Find where the given text appears and provide that cell's center as (x, y) coordinate. 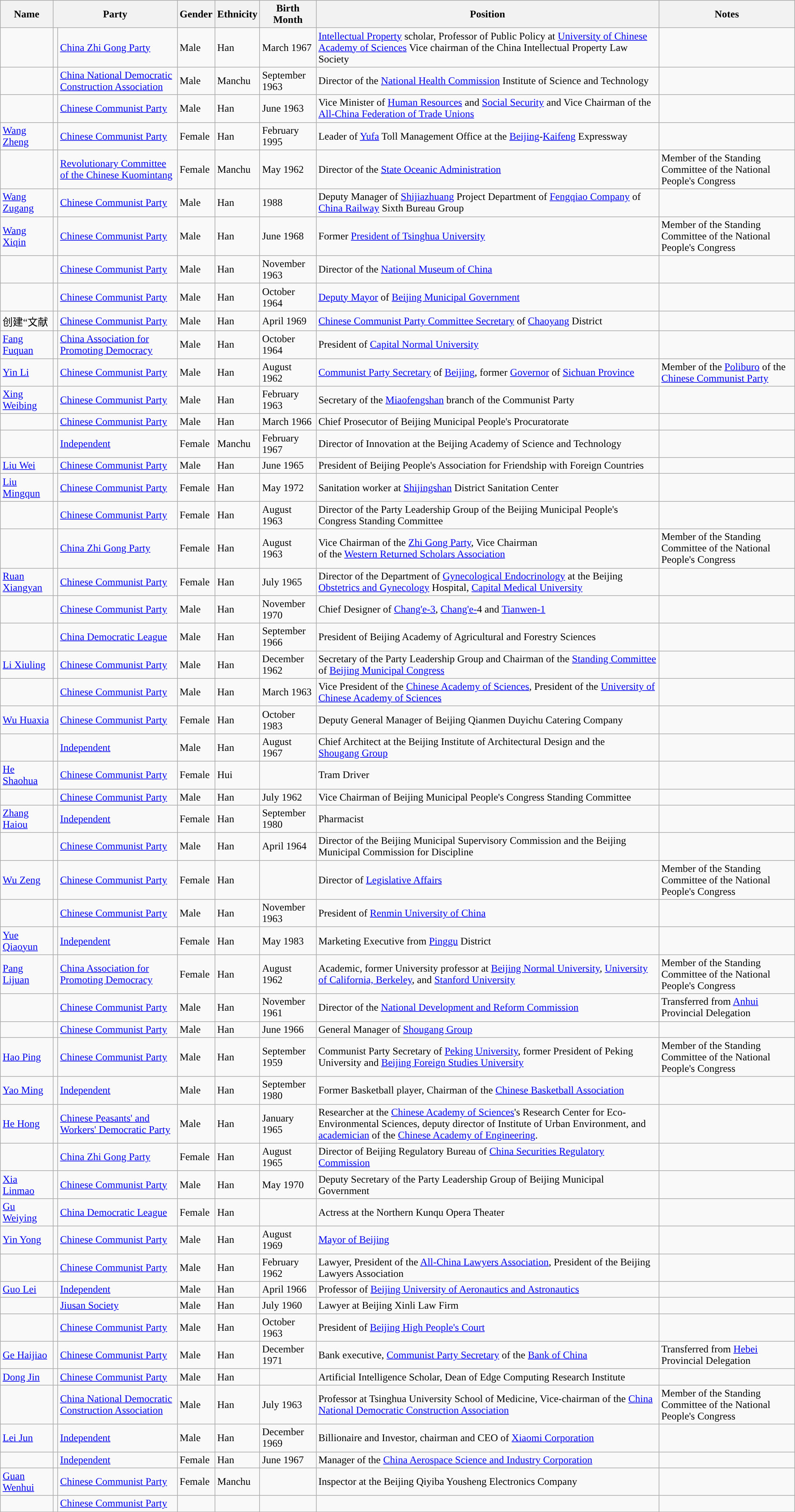
June 1967 (288, 1460)
July 1960 (288, 1306)
Secretary of the Party Leadership Group and Chairman of the Standing Committee of Beijing Municipal Congress (488, 665)
July 1963 (288, 1405)
Deputy General Manager of Beijing Qianmen Duyichu Catering Company (488, 720)
Li Xiuling (27, 665)
President of Beijing People's Association for Friendship with Foreign Countries (488, 466)
Director of the State Oceanic Administration (488, 169)
Marketing Executive from Pinggu District (488, 941)
Gu Weiying (27, 1212)
March 1967 (288, 48)
Xia Linmao (27, 1184)
He Shaohua (27, 775)
April 1964 (288, 846)
Ethnicity (237, 14)
December 1969 (288, 1438)
President of Renmin University of China (488, 913)
He Hong (27, 1124)
Manager of the China Aerospace Science and Industry Corporation (488, 1460)
Wu Huaxia (27, 720)
Chinese Peasants' and Workers' Democratic Party (118, 1124)
Professor at Tsinghua University School of Medicine, Vice-chairman of the China National Democratic Construction Association (488, 1405)
Transferred from Anhui Provincial Delegation (727, 1008)
Leader of Yufa Toll Management Office at the Beijing-Kaifeng Expressway (488, 136)
Deputy Secretary of the Party Leadership Group of Beijing Municipal Government (488, 1184)
February 1967 (288, 444)
August 1969 (288, 1239)
June 1965 (288, 466)
September 1959 (288, 1057)
Artificial Intelligence Scholar, Dean of Edge Computing Research Institute (488, 1377)
Chief Architect at the Beijing Institute of Architectural Design and theShougang Group (488, 747)
Zhang Haiou (27, 819)
Communist Party Secretary of Peking University, former President of Peking University and Beijing Foreign Studies University (488, 1057)
May 1962 (288, 169)
July 1962 (288, 797)
Wang Zugang (27, 203)
Wu Zeng (27, 880)
Tram Driver (488, 775)
Dong Jin (27, 1377)
January 1965 (288, 1124)
April 1966 (288, 1290)
Guan Wenhui (27, 1481)
Communist Party Secretary of Beijing, former Governor of Sichuan Province (488, 372)
May 1983 (288, 941)
Yue Qiaoyun (27, 941)
Mayor of Beijing (488, 1239)
1988 (288, 203)
Member of the Poliburo of the Chinese Communist Party (727, 372)
Revolutionary Committee of the Chinese Kuomintang (118, 169)
Former Basketball player, Chairman of the Chinese Basketball Association (488, 1090)
创建“文献 (27, 321)
June 1968 (288, 236)
Chief Prosecutor of Beijing Municipal People's Procuratorate (488, 422)
Wang Zheng (27, 136)
Yao Ming (27, 1090)
President of Beijing High People's Court (488, 1328)
Bank executive, Communist Party Secretary of the Bank of China (488, 1355)
Pharmacist (488, 819)
November 1970 (288, 610)
February 1962 (288, 1267)
Former President of Tsinghua University (488, 236)
Ruan Xiangyan (27, 582)
Vice Minister of Human Resources and Social Security and Vice Chairman of the All-China Federation of Trade Unions (488, 109)
December 1971 (288, 1355)
Fang Fuquan (27, 345)
Hao Ping (27, 1057)
Jiusan Society (118, 1306)
Secretary of the Miaofengshan branch of the Communist Party (488, 400)
Yin Li (27, 372)
Director of Beijing Regulatory Bureau of China Securities Regulatory Commission (488, 1157)
Wang Xiqin (27, 236)
Xing Weibing (27, 400)
December 1962 (288, 665)
Director of Innovation at the Beijing Academy of Science and Technology (488, 444)
Chief Designer of Chang'e-3, Chang'e-4 and Tianwen-1 (488, 610)
Director of the Beijing Municipal Supervisory Commission and the Beijing Municipal Commission for Discipline (488, 846)
August 1965 (288, 1157)
June 1966 (288, 1029)
Pang Lijuan (27, 974)
Yin Yong (27, 1239)
Lawyer at Beijing Xinli Law Firm (488, 1306)
October 1963 (288, 1328)
Chinese Communist Party Committee Secretary of Chaoyang District (488, 321)
September 1966 (288, 637)
Director of the National Museum of China (488, 269)
Lawyer, President of the All-China Lawyers Association, President of the Beijing Lawyers Association (488, 1267)
Transferred from Hebei Provincial Delegation (727, 1355)
Vice Chairman of Beijing Municipal People's Congress Standing Committee (488, 797)
Hui (237, 775)
February 1995 (288, 136)
Sanitation worker at Shijingshan District Sanitation Center (488, 487)
Director of the Department of Gynecological Endocrinology at the Beijing Obstetrics and Gynecology Hospital, Capital Medical University (488, 582)
April 1969 (288, 321)
Director of the National Development and Reform Commission (488, 1008)
February 1963 (288, 400)
June 1963 (288, 109)
March 1963 (288, 692)
Liu Mingqun (27, 487)
July 1965 (288, 582)
October 1983 (288, 720)
Birth Month (288, 14)
March 1966 (288, 422)
Actress at the Northern Kunqu Opera Theater (488, 1212)
Director of Legislative Affairs (488, 880)
Vice President of the Chinese Academy of Sciences, President of the University of Chinese Academy of Sciences (488, 692)
Lei Jun (27, 1438)
President of Beijing Academy of Agricultural and Forestry Sciences (488, 637)
Liu Wei (27, 466)
Professor of Beijing University of Aeronautics and Astronautics (488, 1290)
November 1961 (288, 1008)
Name (27, 14)
Director of the Party Leadership Group of the Beijing Municipal People's Congress Standing Committee (488, 515)
General Manager of Shougang Group (488, 1029)
Gender (196, 14)
Deputy Mayor of Beijing Municipal Government (488, 297)
September 1963 (288, 81)
Party (116, 14)
May 1970 (288, 1184)
May 1972 (288, 487)
Academic, former University professor at Beijing Normal University, University of California, Berkeley, and Stanford University (488, 974)
Guo Lei (27, 1290)
Vice Chairman of the Zhi Gong Party, Vice Chairmanof the Western Returned Scholars Association (488, 548)
Ge Haijiao (27, 1355)
President of Capital Normal University (488, 345)
Director of the National Health Commission Institute of Science and Technology (488, 81)
Inspector at the Beijing Qiyiba Yousheng Electronics Company (488, 1481)
Position (488, 14)
Billionaire and Investor, chairman and CEO of Xiaomi Corporation (488, 1438)
Deputy Manager of Shijiazhuang Project Department of Fengqiao Company of China Railway Sixth Bureau Group (488, 203)
August 1967 (288, 747)
Notes (727, 14)
